Extract the [x, y] coordinate from the center of the cell holding the provided text.  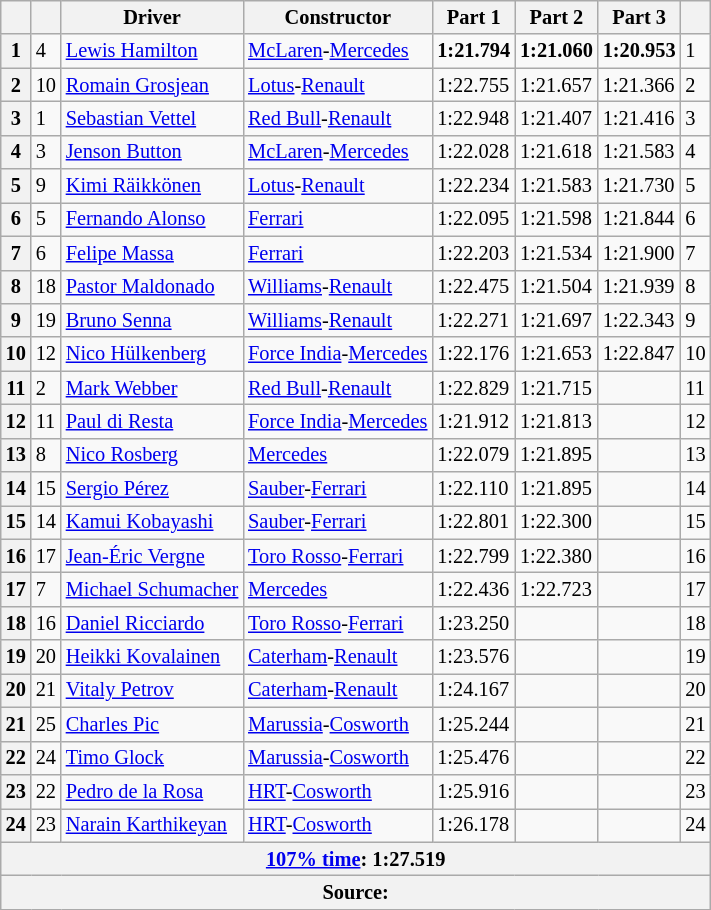
1:21.653 [556, 354]
1:21.715 [556, 388]
1:20.953 [640, 51]
1:21.844 [640, 219]
1:22.475 [474, 287]
Kamui Kobayashi [152, 522]
1:22.436 [474, 589]
1:21.900 [640, 253]
Bruno Senna [152, 320]
1:21.534 [556, 253]
Fernando Alonso [152, 219]
1:21.939 [640, 287]
1:22.829 [474, 388]
1:21.730 [640, 186]
Part 1 [474, 17]
1:22.095 [474, 219]
Nico Hülkenberg [152, 354]
1:25.244 [474, 724]
Lewis Hamilton [152, 51]
1:21.657 [556, 85]
1:24.167 [474, 690]
107% time: 1:27.519 [356, 859]
1:22.380 [556, 556]
1:22.271 [474, 320]
1:22.110 [474, 489]
1:22.755 [474, 85]
Mark Webber [152, 388]
1:21.407 [556, 118]
1:22.300 [556, 522]
1:22.203 [474, 253]
1:26.178 [474, 825]
1:22.028 [474, 152]
Daniel Ricciardo [152, 623]
Driver [152, 17]
Narain Karthikeyan [152, 825]
1:21.366 [640, 85]
1:22.343 [640, 320]
1:21.813 [556, 421]
Charles Pic [152, 724]
Constructor [338, 17]
Jenson Button [152, 152]
1:22.801 [474, 522]
Kimi Räikkönen [152, 186]
Part 3 [640, 17]
Romain Grosjean [152, 85]
Nico Rosberg [152, 455]
1:21.504 [556, 287]
1:21.794 [474, 51]
1:21.618 [556, 152]
25 [46, 724]
Michael Schumacher [152, 589]
1:21.912 [474, 421]
1:23.250 [474, 623]
Heikki Kovalainen [152, 657]
1:25.916 [474, 791]
Part 2 [556, 17]
1:22.176 [474, 354]
1:22.723 [556, 589]
1:23.576 [474, 657]
Sergio Pérez [152, 489]
Paul di Resta [152, 421]
Pastor Maldonado [152, 287]
1:22.234 [474, 186]
1:21.697 [556, 320]
Sebastian Vettel [152, 118]
1:21.416 [640, 118]
Source: [356, 892]
1:22.799 [474, 556]
Felipe Massa [152, 253]
1:21.060 [556, 51]
Jean-Éric Vergne [152, 556]
Timo Glock [152, 758]
1:25.476 [474, 758]
1:22.847 [640, 354]
1:22.079 [474, 455]
Vitaly Petrov [152, 690]
1:22.948 [474, 118]
1:21.598 [556, 219]
Pedro de la Rosa [152, 791]
